Scan for the cell matching the given text and deliver its [X, Y] coordinate at center. 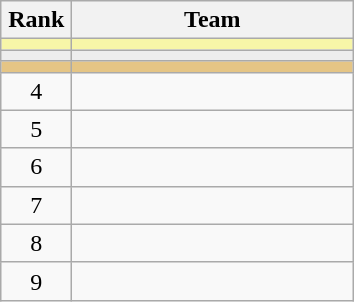
Rank [36, 20]
8 [36, 243]
Team [212, 20]
4 [36, 91]
7 [36, 205]
5 [36, 129]
9 [36, 281]
6 [36, 167]
